Identify which cell holds the provided text, then report its (x, y) central coordinate. 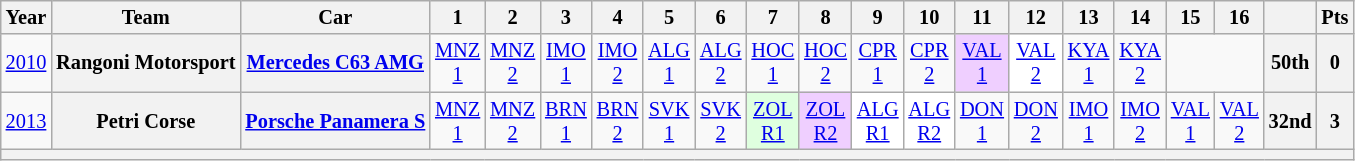
0 (1336, 63)
ALGR1 (878, 121)
Mercedes C63 AMG (335, 63)
14 (1140, 17)
6 (721, 17)
ALGR2 (929, 121)
16 (1240, 17)
KYA1 (1089, 63)
Team (146, 17)
SVK1 (669, 121)
2013 (26, 121)
Car (335, 17)
13 (1089, 17)
5 (669, 17)
2010 (26, 63)
DON2 (1036, 121)
Pts (1336, 17)
ZOLR2 (826, 121)
15 (1190, 17)
4 (618, 17)
HOC1 (772, 63)
50th (1290, 63)
8 (826, 17)
12 (1036, 17)
CPR1 (878, 63)
10 (929, 17)
CPR2 (929, 63)
Petri Corse (146, 121)
ALG2 (721, 63)
ZOLR1 (772, 121)
2 (512, 17)
1 (458, 17)
KYA2 (1140, 63)
ALG1 (669, 63)
7 (772, 17)
32nd (1290, 121)
11 (982, 17)
BRN2 (618, 121)
SVK2 (721, 121)
9 (878, 17)
Rangoni Motorsport (146, 63)
DON1 (982, 121)
HOC2 (826, 63)
Porsche Panamera S (335, 121)
BRN1 (566, 121)
Year (26, 17)
